Capture the cell that displays the provided text and extract its (x, y) central coordinate. 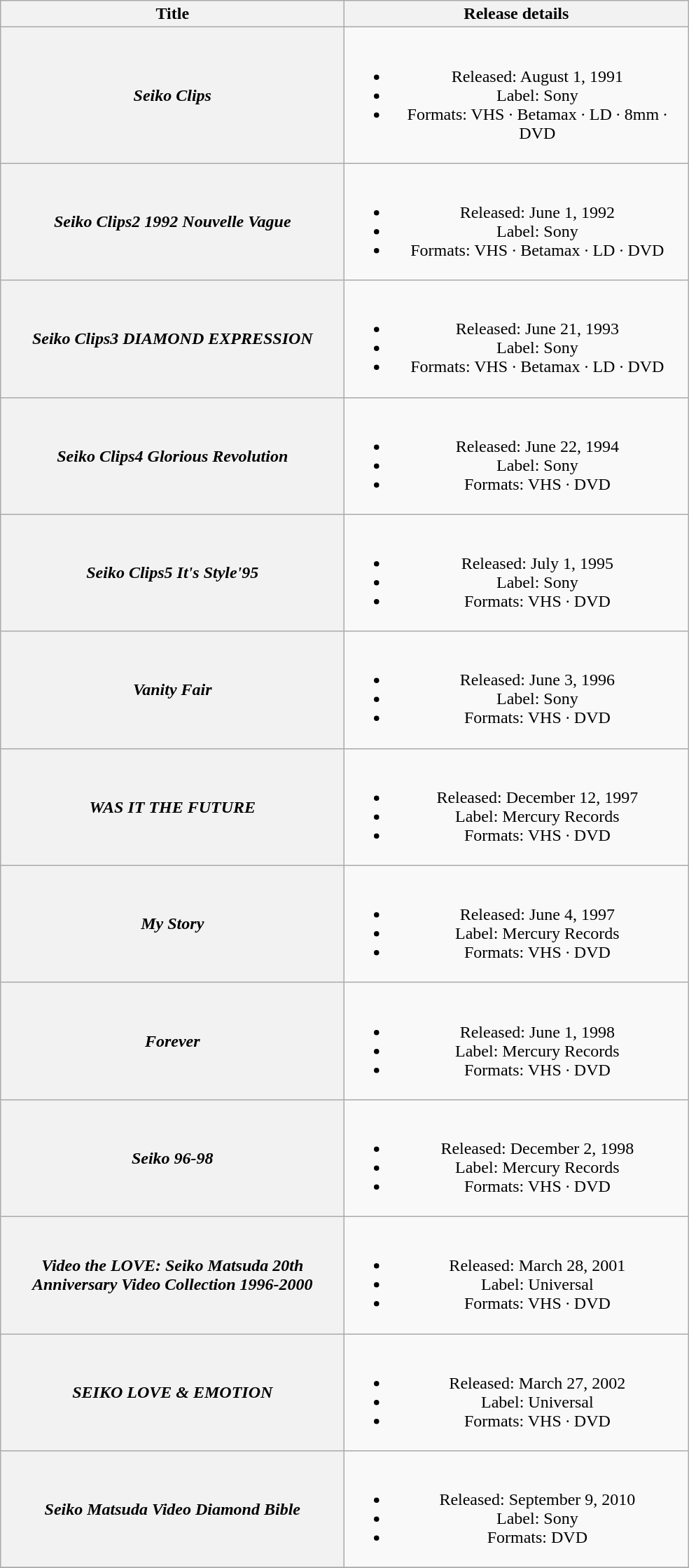
SEIKO LOVE & EMOTION (172, 1393)
Vanity Fair (172, 689)
Seiko Matsuda Video Diamond Bible (172, 1509)
Released: July 1, 1995Label: SonyFormats: VHS · DVD (517, 573)
Seiko 96-98 (172, 1157)
Forever (172, 1041)
Released: September 9, 2010Label: SonyFormats: DVD (517, 1509)
Released: June 3, 1996Label: SonyFormats: VHS · DVD (517, 689)
Released: March 27, 2002Label: UniversalFormats: VHS · DVD (517, 1393)
Video the LOVE: Seiko Matsuda 20th Anniversary Video Collection 1996-2000 (172, 1275)
Released: December 12, 1997Label: Mercury RecordsFormats: VHS · DVD (517, 807)
Seiko Clips5 It's Style'95 (172, 573)
Released: August 1, 1991Label: SonyFormats: VHS · Betamax · LD · 8mm · DVD (517, 95)
Seiko Clips3 DIAMOND EXPRESSION (172, 339)
Released: June 1, 1998Label: Mercury RecordsFormats: VHS · DVD (517, 1041)
Title (172, 14)
Seiko Clips4 Glorious Revolution (172, 455)
My Story (172, 923)
Seiko Clips (172, 95)
Released: June 1, 1992Label: SonyFormats: VHS · Betamax · LD · DVD (517, 221)
Released: June 22, 1994Label: SonyFormats: VHS · DVD (517, 455)
Released: December 2, 1998Label: Mercury RecordsFormats: VHS · DVD (517, 1157)
Released: June 4, 1997Label: Mercury RecordsFormats: VHS · DVD (517, 923)
Release details (517, 14)
Seiko Clips2 1992 Nouvelle Vague (172, 221)
Released: March 28, 2001Label: UniversalFormats: VHS · DVD (517, 1275)
WAS IT THE FUTURE (172, 807)
Released: June 21, 1993Label: SonyFormats: VHS · Betamax · LD · DVD (517, 339)
